Search for the cell housing the specified text and yield its (X, Y) center coordinate. 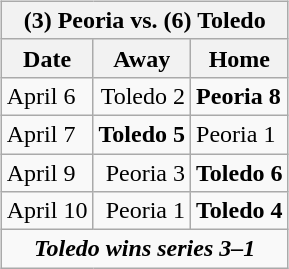
April 6 (47, 96)
Home (240, 58)
April 7 (47, 134)
Peoria 3 (142, 173)
Toledo wins series 3–1 (144, 249)
Away (142, 58)
Peoria 8 (240, 96)
Date (47, 58)
Toledo 2 (142, 96)
Toledo 6 (240, 173)
Toledo 5 (142, 134)
April 9 (47, 173)
April 10 (47, 211)
Toledo 4 (240, 211)
(3) Peoria vs. (6) Toledo (144, 20)
